From the cell containing the given text, extract its center point as (X, Y) coordinate. 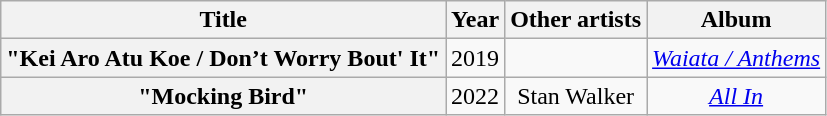
All In (736, 96)
Album (736, 20)
"Kei Aro Atu Koe / Don’t Worry Bout' It" (224, 58)
2019 (476, 58)
2022 (476, 96)
Waiata / Anthems (736, 58)
"Mocking Bird" (224, 96)
Other artists (576, 20)
Stan Walker (576, 96)
Year (476, 20)
Title (224, 20)
